For the text-containing cell, return its midpoint in (X, Y) coordinate format. 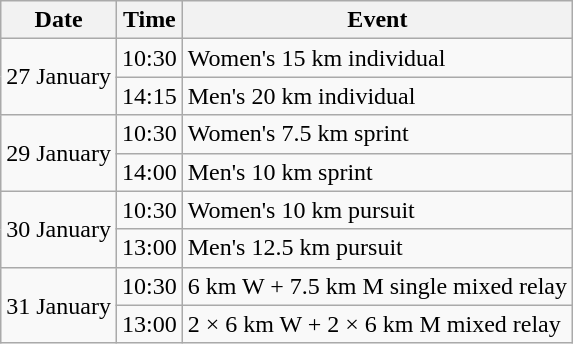
Men's 10 km sprint (377, 172)
14:00 (149, 172)
Date (59, 20)
Men's 20 km individual (377, 96)
2 × 6 km W + 2 × 6 km M mixed relay (377, 324)
Event (377, 20)
Women's 15 km individual (377, 58)
30 January (59, 229)
31 January (59, 305)
Men's 12.5 km pursuit (377, 248)
Women's 10 km pursuit (377, 210)
Women's 7.5 km sprint (377, 134)
6 km W + 7.5 km M single mixed relay (377, 286)
27 January (59, 77)
Time (149, 20)
29 January (59, 153)
14:15 (149, 96)
